Determine the [X, Y] coordinate at the center of the cell enclosing the given text.  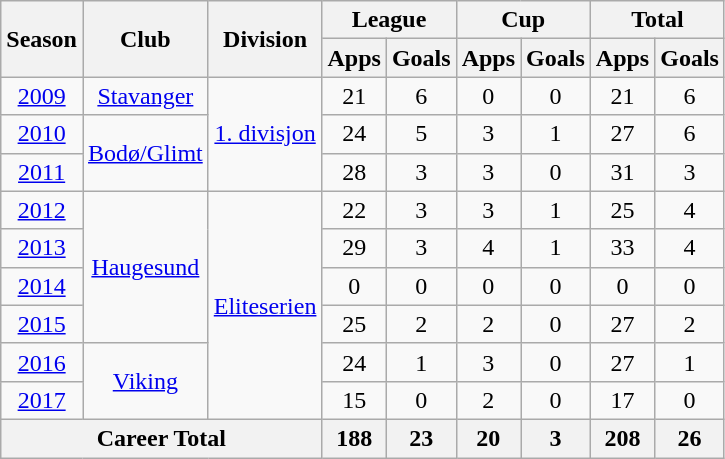
31 [622, 172]
Haugesund [145, 267]
Cup [523, 20]
22 [354, 210]
Club [145, 39]
Bodø/Glimt [145, 153]
1. divisjon [265, 134]
Stavanger [145, 96]
28 [354, 172]
208 [622, 438]
188 [354, 438]
2015 [42, 324]
2013 [42, 248]
Division [265, 39]
17 [622, 400]
2011 [42, 172]
2014 [42, 286]
Viking [145, 381]
2016 [42, 362]
2012 [42, 210]
5 [421, 134]
20 [488, 438]
2009 [42, 96]
Career Total [162, 438]
26 [690, 438]
2010 [42, 134]
Eliteserien [265, 305]
Total [657, 20]
League [389, 20]
2017 [42, 400]
23 [421, 438]
29 [354, 248]
33 [622, 248]
Season [42, 39]
15 [354, 400]
